Determine the [X, Y] coordinate at the center of the cell enclosing the given text.  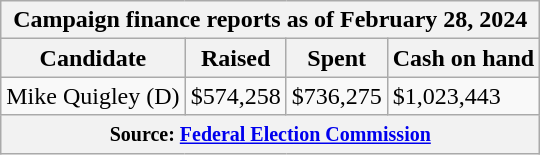
$736,275 [336, 96]
$574,258 [236, 96]
Candidate [93, 58]
Spent [336, 58]
Mike Quigley (D) [93, 96]
Raised [236, 58]
Source: Federal Election Commission [270, 134]
$1,023,443 [463, 96]
Cash on hand [463, 58]
Campaign finance reports as of February 28, 2024 [270, 20]
